Return (X, Y) of the center of cell containing provided text 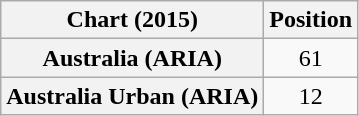
Chart (2015) (132, 20)
61 (311, 58)
Position (311, 20)
Australia (ARIA) (132, 58)
12 (311, 96)
Australia Urban (ARIA) (132, 96)
